From the cell containing the given text, extract its center point as [x, y] coordinate. 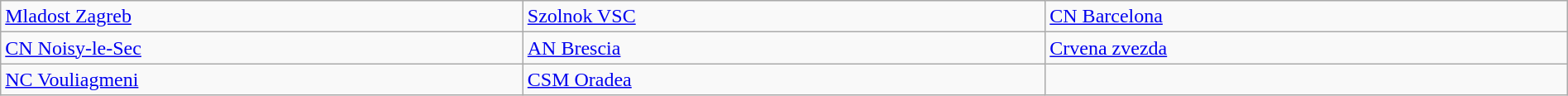
NC Vouliagmeni [262, 79]
CN Barcelona [1307, 17]
AN Brescia [784, 48]
Szolnok VSC [784, 17]
CN Noisy-le-Sec [262, 48]
CSM Oradea [784, 79]
Crvena zvezda [1307, 48]
Mladost Zagreb [262, 17]
